Scan for the cell matching the given text and deliver its [x, y] coordinate at center. 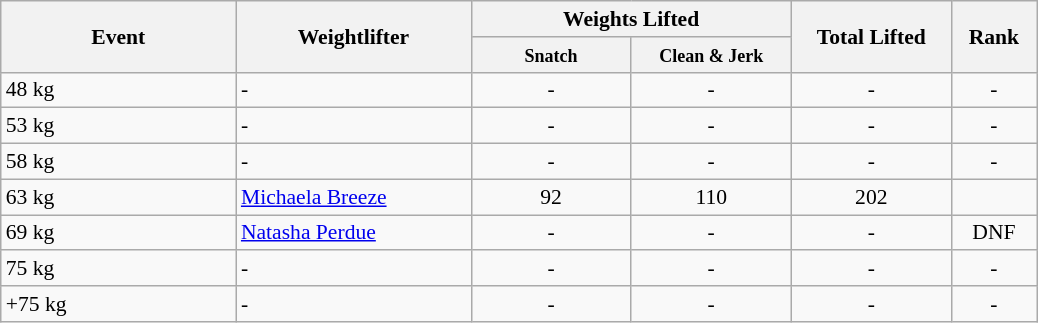
Weights Lifted [631, 19]
Event [118, 36]
Rank [994, 36]
Weightlifter [354, 36]
202 [871, 197]
Total Lifted [871, 36]
75 kg [118, 269]
+75 kg [118, 304]
58 kg [118, 162]
Clean & Jerk [711, 55]
53 kg [118, 126]
Natasha Perdue [354, 233]
69 kg [118, 233]
48 kg [118, 90]
92 [551, 197]
DNF [994, 233]
110 [711, 197]
Michaela Breeze [354, 197]
Snatch [551, 55]
63 kg [118, 197]
